Identify which cell holds the provided text, then report its (X, Y) central coordinate. 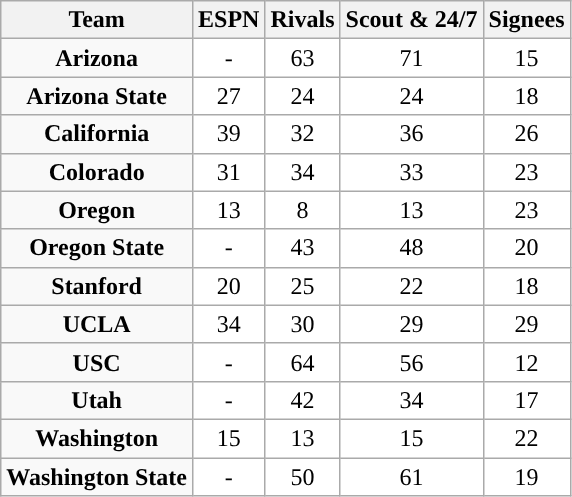
48 (412, 248)
UCLA (97, 324)
27 (229, 96)
36 (412, 134)
64 (302, 362)
ESPN (229, 20)
Washington (97, 438)
50 (302, 477)
8 (302, 210)
43 (302, 248)
Stanford (97, 286)
19 (526, 477)
30 (302, 324)
Oregon (97, 210)
California (97, 134)
Utah (97, 400)
26 (526, 134)
32 (302, 134)
Washington State (97, 477)
71 (412, 58)
33 (412, 172)
42 (302, 400)
31 (229, 172)
Oregon State (97, 248)
USC (97, 362)
17 (526, 400)
39 (229, 134)
Signees (526, 20)
56 (412, 362)
61 (412, 477)
Arizona State (97, 96)
Scout & 24/7 (412, 20)
12 (526, 362)
Rivals (302, 20)
Arizona (97, 58)
Team (97, 20)
25 (302, 286)
63 (302, 58)
Colorado (97, 172)
